Output the [x, y] coordinate of the center of the cell containing the given text.  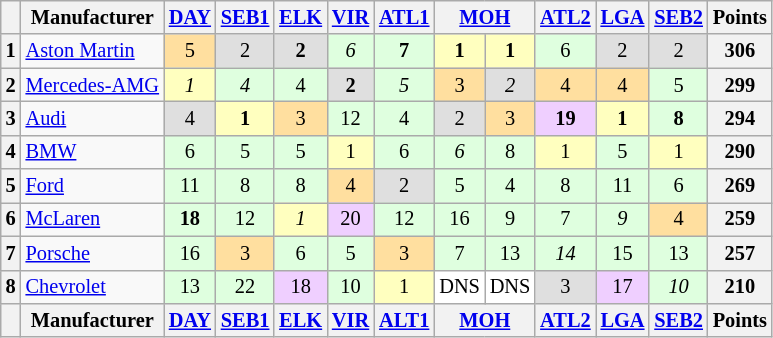
299 [740, 85]
210 [740, 287]
Aston Martin [92, 51]
McLaren [92, 219]
Mercedes-AMG [92, 85]
Audi [92, 118]
20 [350, 219]
269 [740, 186]
Ford [92, 186]
290 [740, 152]
Chevrolet [92, 287]
ATL1 [404, 17]
14 [565, 253]
19 [565, 118]
259 [740, 219]
ALT1 [404, 320]
BMW [92, 152]
257 [740, 253]
294 [740, 118]
15 [623, 253]
22 [245, 287]
17 [623, 287]
Porsche [92, 253]
306 [740, 51]
